From the cell containing the given text, extract its center point as (X, Y) coordinate. 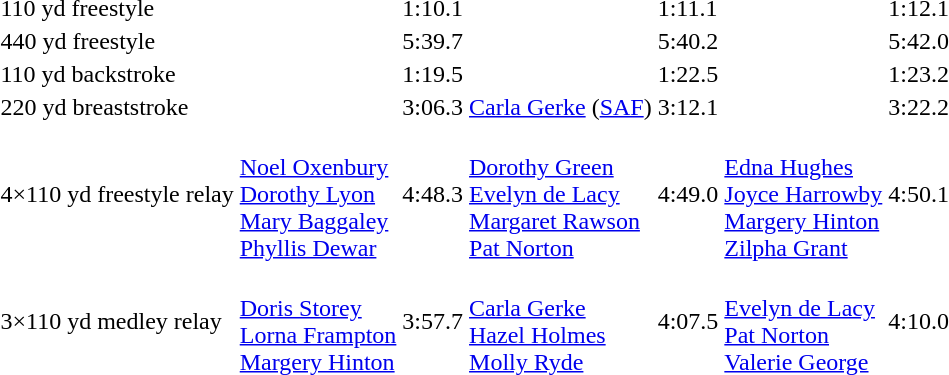
4:48.3 (433, 194)
1:22.5 (688, 74)
Dorothy GreenEvelyn de LacyMargaret RawsonPat Norton (561, 194)
Carla Gerke (SAF) (561, 107)
Noel OxenburyDorothy LyonMary BaggaleyPhyllis Dewar (318, 194)
Edna HughesJoyce HarrowbyMargery HintonZilpha Grant (804, 194)
3:12.1 (688, 107)
3:06.3 (433, 107)
4:49.0 (688, 194)
1:19.5 (433, 74)
5:39.7 (433, 41)
5:40.2 (688, 41)
